Identify which cell holds the provided text, then report its [x, y] central coordinate. 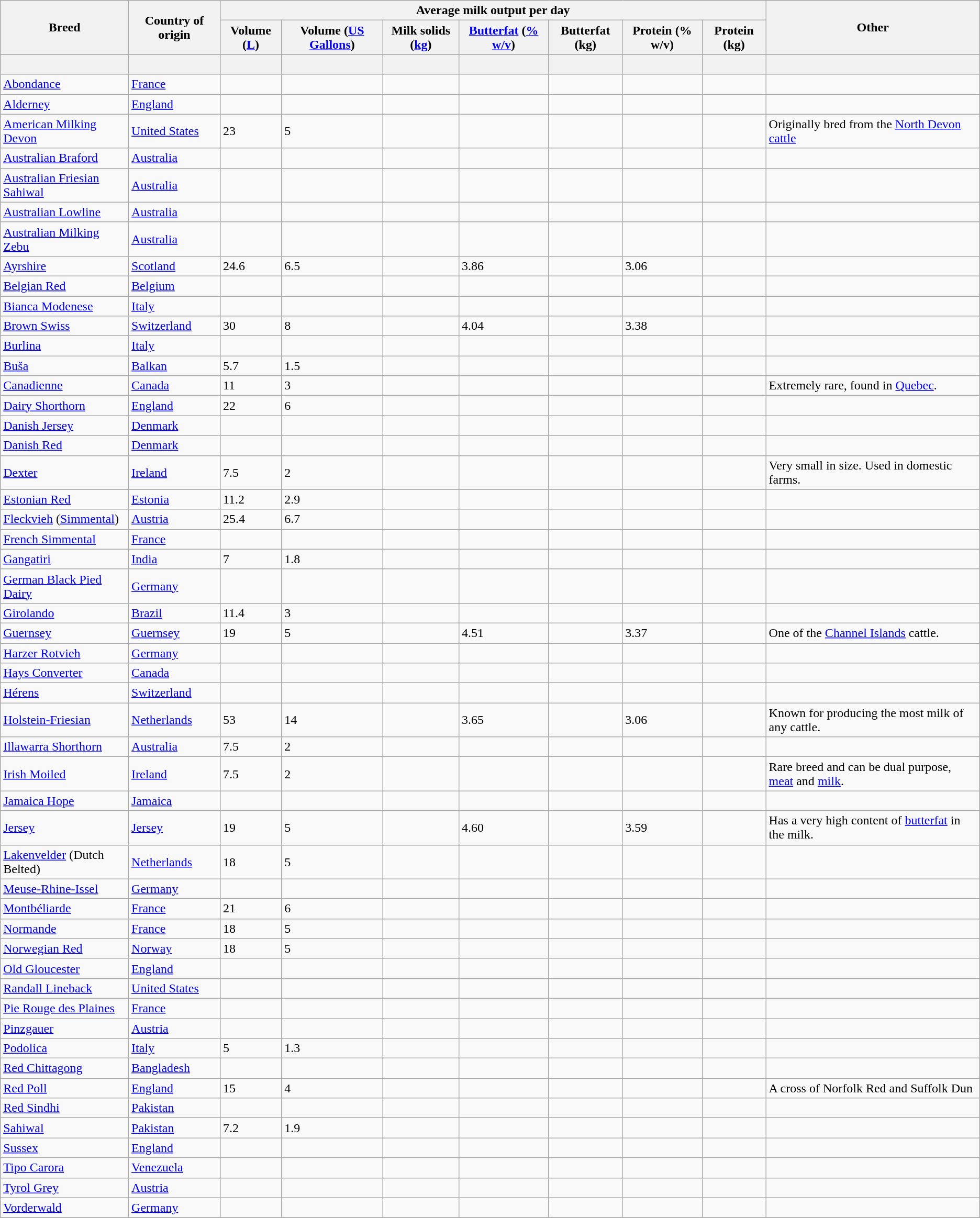
Canadienne [65, 386]
4.51 [504, 633]
Australian Lowline [65, 212]
11 [250, 386]
Brazil [175, 613]
Pie Rouge des Plaines [65, 1008]
7 [250, 559]
Lakenvelder (Dutch Belted) [65, 862]
6.5 [332, 266]
24.6 [250, 266]
6.7 [332, 519]
Belgium [175, 286]
Hays Converter [65, 673]
53 [250, 720]
French Simmental [65, 539]
Butterfat (kg) [585, 38]
Girolando [65, 613]
Holstein-Friesian [65, 720]
Montbéliarde [65, 909]
Protein (% w/v) [662, 38]
Tipo Carora [65, 1168]
Irish Moiled [65, 774]
Podolica [65, 1048]
Milk solids (kg) [421, 38]
Tyrol Grey [65, 1188]
3.86 [504, 266]
1.3 [332, 1048]
Very small in size. Used in domestic farms. [873, 472]
Fleckvieh (Simmental) [65, 519]
14 [332, 720]
Bianca Modenese [65, 306]
Vorderwald [65, 1208]
11.4 [250, 613]
22 [250, 406]
Australian Friesian Sahiwal [65, 185]
Dexter [65, 472]
Brown Swiss [65, 326]
Buša [65, 366]
Sahiwal [65, 1128]
5.7 [250, 366]
Red Chittagong [65, 1068]
7.2 [250, 1128]
Alderney [65, 104]
Randall Lineback [65, 988]
3.38 [662, 326]
Harzer Rotvieh [65, 653]
Rare breed and can be dual purpose, meat and milk. [873, 774]
German Black Pied Dairy [65, 586]
Australian Braford [65, 158]
4.04 [504, 326]
Volume (US Gallons) [332, 38]
1.9 [332, 1128]
2.9 [332, 499]
Known for producing the most milk of any cattle. [873, 720]
Other [873, 27]
Jamaica Hope [65, 801]
Has a very high content of butterfat in the milk. [873, 828]
Protein (kg) [734, 38]
30 [250, 326]
Extremely rare, found in Quebec. [873, 386]
One of the Channel Islands cattle. [873, 633]
Danish Jersey [65, 426]
Volume (L) [250, 38]
Bangladesh [175, 1068]
Estonia [175, 499]
Country of origin [175, 27]
1.8 [332, 559]
Originally bred from the North Devon cattle [873, 131]
3.65 [504, 720]
Scotland [175, 266]
Butterfat (% w/v) [504, 38]
21 [250, 909]
Pinzgauer [65, 1029]
Gangatiri [65, 559]
Danish Red [65, 445]
Sussex [65, 1148]
Dairy Shorthorn [65, 406]
Venezuela [175, 1168]
India [175, 559]
A cross of Norfolk Red and Suffolk Dun [873, 1088]
Hérens [65, 693]
Illawarra Shorthorn [65, 747]
Estonian Red [65, 499]
Meuse-Rhine-Issel [65, 889]
Average milk output per day [493, 10]
American Milking Devon [65, 131]
11.2 [250, 499]
Belgian Red [65, 286]
4 [332, 1088]
Norway [175, 948]
4.60 [504, 828]
Old Gloucester [65, 968]
Burlina [65, 346]
Breed [65, 27]
Normande [65, 929]
3.37 [662, 633]
3.59 [662, 828]
Balkan [175, 366]
25.4 [250, 519]
23 [250, 131]
Abondance [65, 84]
1.5 [332, 366]
15 [250, 1088]
Red Poll [65, 1088]
Jamaica [175, 801]
Red Sindhi [65, 1108]
Norwegian Red [65, 948]
Australian Milking Zebu [65, 239]
8 [332, 326]
Ayrshire [65, 266]
